Output the [X, Y] coordinate of the center of the cell containing the given text.  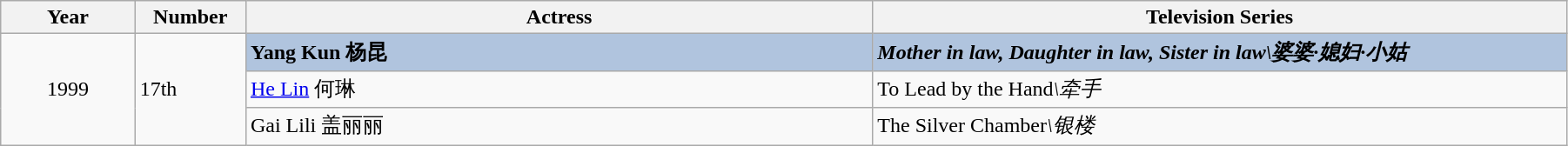
Actress [559, 17]
The Silver Chamber\银楼 [1220, 127]
He Lin 何琳 [559, 89]
Mother in law, Daughter in law, Sister in law\婆婆·媳妇·小姑 [1220, 52]
To Lead by the Hand\牵手 [1220, 89]
Year [68, 17]
Number [190, 17]
Gai Lili 盖丽丽 [559, 127]
17th [190, 90]
Yang Kun 杨昆 [559, 52]
Television Series [1220, 17]
1999 [68, 90]
